Provide the [x, y] coordinate of the cell's center where the given text is located.  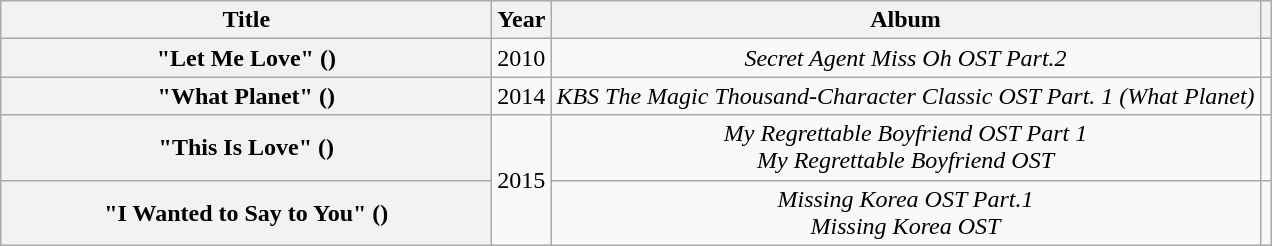
2010 [522, 58]
2015 [522, 180]
2014 [522, 96]
Album [906, 20]
Year [522, 20]
"This Is Love" () [246, 148]
"What Planet" () [246, 96]
"Let Me Love" () [246, 58]
My Regrettable Boyfriend OST Part 1My Regrettable Boyfriend OST [906, 148]
Title [246, 20]
KBS The Magic Thousand-Character Classic OST Part. 1 (What Planet) [906, 96]
"I Wanted to Say to You" () [246, 212]
Missing Korea OST Part.1Missing Korea OST [906, 212]
Secret Agent Miss Oh OST Part.2 [906, 58]
